Scan for the cell matching the given text and deliver its [x, y] coordinate at center. 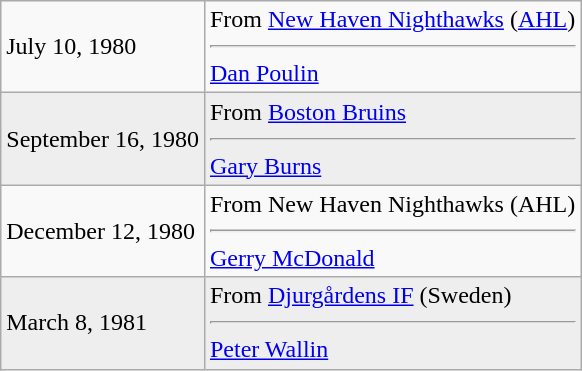
From Djurgårdens IF (Sweden)Peter Wallin [392, 323]
From New Haven Nighthawks (AHL)Dan Poulin [392, 47]
From New Haven Nighthawks (AHL)Gerry McDonald [392, 231]
December 12, 1980 [103, 231]
September 16, 1980 [103, 139]
July 10, 1980 [103, 47]
From Boston BruinsGary Burns [392, 139]
March 8, 1981 [103, 323]
